Return (X, Y) of the center of cell containing provided text 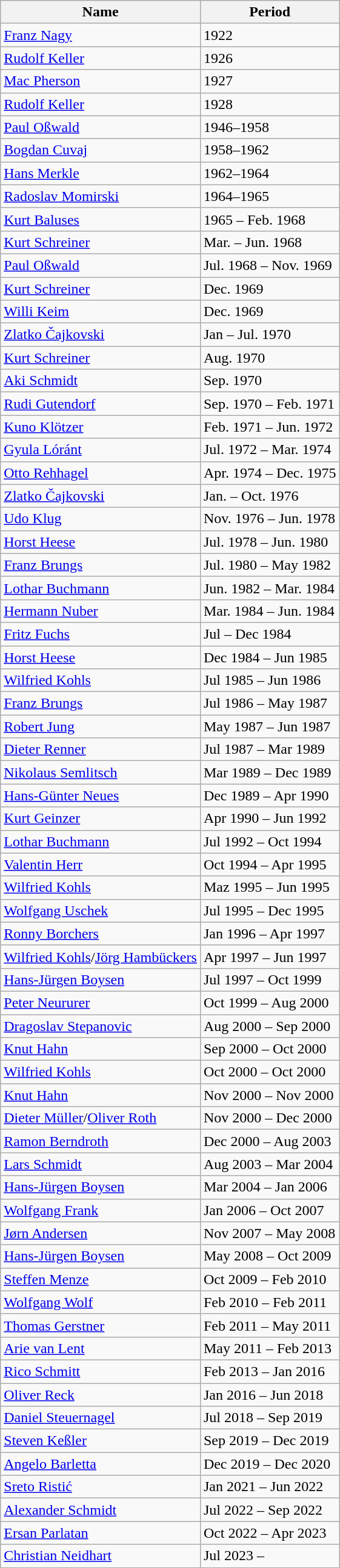
Aki Schmidt (101, 381)
Dieter Müller/Oliver Roth (101, 1118)
Jun. 1982 – Mar. 1984 (270, 588)
Jul. 1980 – May 1982 (270, 565)
Peter Neururer (101, 1003)
Jul 1992 – Oct 1994 (270, 842)
Jul 1986 – May 1987 (270, 703)
Dragoslav Stepanovic (101, 1026)
Bogdan Cuvaj (101, 150)
Mac Pherson (101, 81)
May 2008 – Oct 2009 (270, 1256)
1928 (270, 104)
Jul 1997 – Oct 1999 (270, 980)
Kuno Klötzer (101, 427)
Oct 2022 – Apr 2023 (270, 1533)
Dec 2019 – Dec 2020 (270, 1464)
Sreto Ristić (101, 1487)
1927 (270, 81)
Wolfgang Frank (101, 1210)
Valentin Herr (101, 865)
Jul 2023 – (270, 1556)
Jan 2021 – Jun 2022 (270, 1487)
Apr 1997 – Jun 1997 (270, 957)
1965 – Feb. 1968 (270, 219)
Jul. 1978 – Jun. 1980 (270, 542)
Name (101, 12)
Mar 1989 – Dec 1989 (270, 772)
Jul. 1968 – Nov. 1969 (270, 265)
Alexander Schmidt (101, 1510)
Oliver Reck (101, 1394)
Feb 2013 – Jan 2016 (270, 1371)
Feb 2011 – May 2011 (270, 1325)
Jul 2022 – Sep 2022 (270, 1510)
Sep. 1970 (270, 381)
Jul 2018 – Sep 2019 (270, 1418)
Feb 2010 – Feb 2011 (270, 1302)
Nov 2000 – Dec 2000 (270, 1118)
Period (270, 12)
Aug 2003 – Mar 2004 (270, 1164)
Jul – Dec 1984 (270, 634)
Rico Schmitt (101, 1371)
Jan – Jul. 1970 (270, 335)
1962–1964 (270, 173)
Arie van Lent (101, 1348)
Robert Jung (101, 726)
Dec 1989 – Apr 1990 (270, 796)
Nikolaus Semlitsch (101, 772)
Aug 2000 – Sep 2000 (270, 1026)
1926 (270, 58)
Hans Merkle (101, 173)
Mar. – Jun. 1968 (270, 242)
May 2011 – Feb 2013 (270, 1348)
Dieter Renner (101, 749)
1964–1965 (270, 196)
Radoslav Momirski (101, 196)
Jørn Andersen (101, 1233)
Jan 2006 – Oct 2007 (270, 1210)
Sep 2000 – Oct 2000 (270, 1049)
Nov 2007 – May 2008 (270, 1233)
Udo Klug (101, 519)
Mar. 1984 – Jun. 1984 (270, 611)
Wilfried Kohls/Jörg Hambückers (101, 957)
Oct 1994 – Apr 1995 (270, 865)
Apr. 1974 – Dec. 1975 (270, 473)
Oct 2009 – Feb 2010 (270, 1279)
Oct 1999 – Aug 2000 (270, 1003)
Thomas Gerstner (101, 1325)
Lars Schmidt (101, 1164)
Jul. 1972 – Mar. 1974 (270, 450)
Sep. 1970 – Feb. 1971 (270, 404)
Jan 1996 – Apr 1997 (270, 934)
1922 (270, 35)
Wolfgang Wolf (101, 1302)
Rudi Gutendorf (101, 404)
Jan 2016 – Jun 2018 (270, 1394)
1958–1962 (270, 150)
Christian Neidhart (101, 1556)
Steven Keßler (101, 1441)
Mar 2004 – Jan 2006 (270, 1187)
Jul 1985 – Jun 1986 (270, 680)
Apr 1990 – Jun 1992 (270, 819)
Hans-Günter Neues (101, 796)
Kurt Baluses (101, 219)
Steffen Menze (101, 1279)
Jul 1995 – Dec 1995 (270, 911)
Nov. 1976 – Jun. 1978 (270, 519)
Maz 1995 – Jun 1995 (270, 888)
Angelo Barletta (101, 1464)
Aug. 1970 (270, 358)
Otto Rehhagel (101, 473)
Oct 2000 – Oct 2000 (270, 1072)
Wolfgang Uschek (101, 911)
Ronny Borchers (101, 934)
Dec 2000 – Aug 2003 (270, 1141)
Daniel Steuernagel (101, 1418)
Franz Nagy (101, 35)
Ersan Parlatan (101, 1533)
1946–1958 (270, 127)
Fritz Fuchs (101, 634)
Hermann Nuber (101, 611)
Willi Keim (101, 312)
Jan. – Oct. 1976 (270, 496)
Sep 2019 – Dec 2019 (270, 1441)
Kurt Geinzer (101, 819)
Nov 2000 – Nov 2000 (270, 1095)
Feb. 1971 – Jun. 1972 (270, 427)
Gyula Lóránt (101, 450)
Dec 1984 – Jun 1985 (270, 657)
May 1987 – Jun 1987 (270, 726)
Jul 1987 – Mar 1989 (270, 749)
Ramon Berndroth (101, 1141)
